Search for the cell housing the specified text and yield its (X, Y) center coordinate. 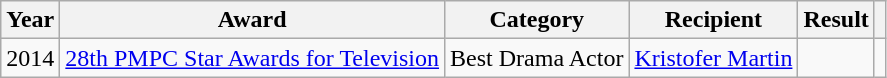
Category (537, 20)
28th PMPC Star Awards for Television (252, 58)
Recipient (714, 20)
2014 (30, 58)
Award (252, 20)
Kristofer Martin (714, 58)
Result (836, 20)
Best Drama Actor (537, 58)
Year (30, 20)
